Determine the (X, Y) coordinate at the center of the cell enclosing the given text.  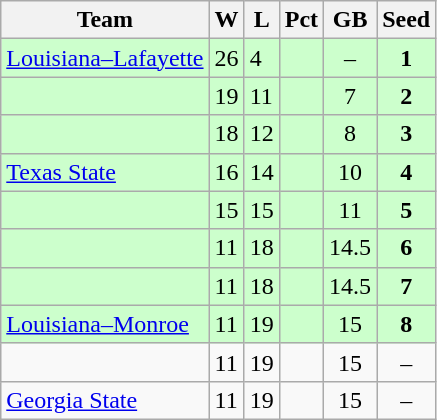
5 (406, 210)
Louisiana–Monroe (105, 324)
Seed (406, 20)
26 (226, 58)
12 (262, 134)
Texas State (105, 172)
16 (226, 172)
Team (105, 20)
Louisiana–Lafayette (105, 58)
Pct (301, 20)
6 (406, 248)
GB (350, 20)
3 (406, 134)
Georgia State (105, 400)
W (226, 20)
2 (406, 96)
14 (262, 172)
1 (406, 58)
10 (350, 172)
L (262, 20)
